From the cell containing the given text, extract its center point as (x, y) coordinate. 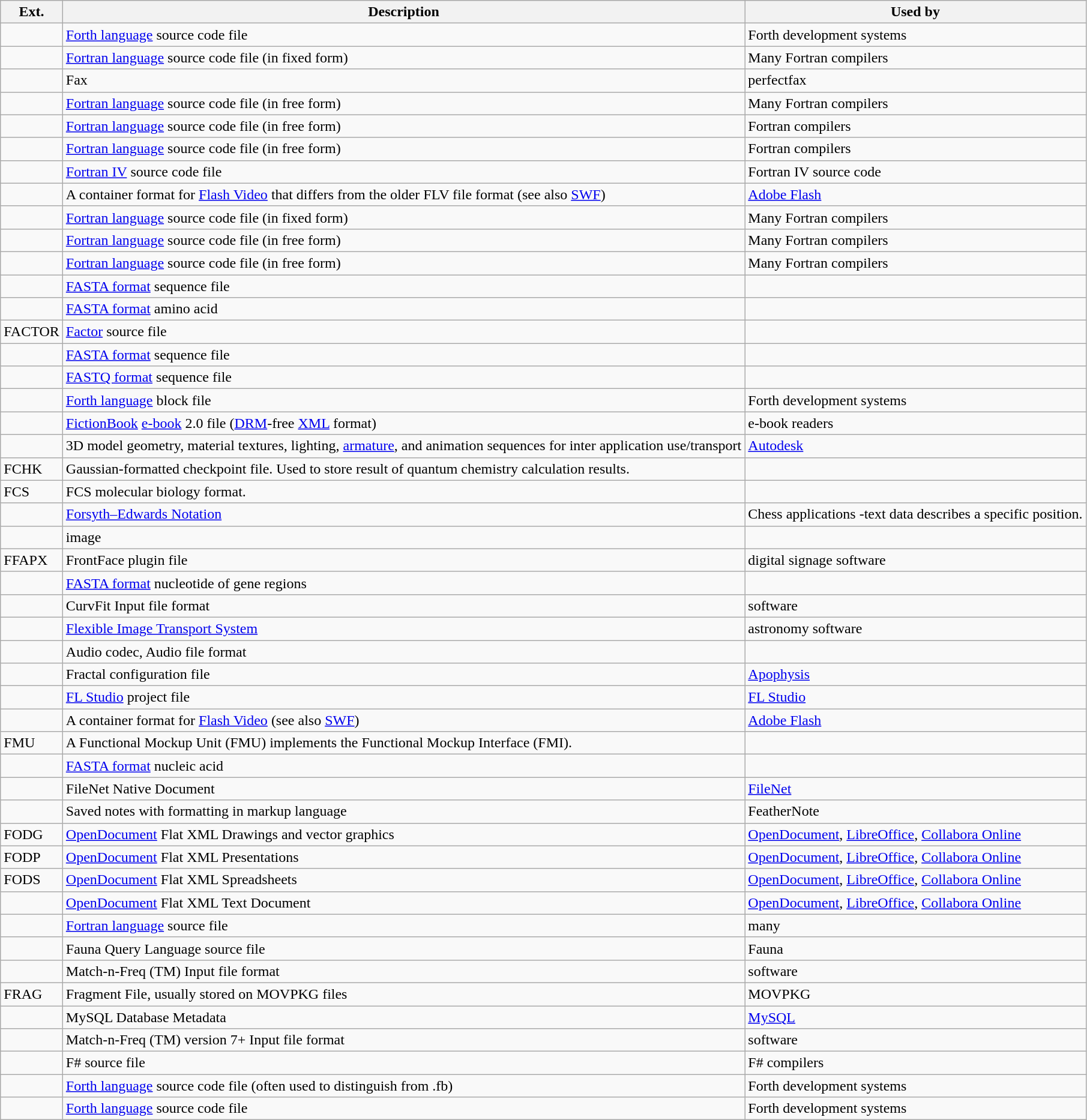
Fauna (915, 948)
Saved notes with formatting in markup language (403, 811)
FictionBook e-book 2.0 file (DRM-free XML format) (403, 423)
OpenDocument Flat XML Text Document (403, 903)
digital signage software (915, 560)
FODS (32, 880)
CurvFit Input file format (403, 606)
FCS molecular biology format. (403, 492)
FCS (32, 492)
OpenDocument Flat XML Spreadsheets (403, 880)
A container format for Flash Video that differs from the older FLV file format (see also SWF) (403, 194)
FODG (32, 834)
FL Studio (915, 697)
FASTA format amino acid (403, 309)
Flexible Image Transport System (403, 628)
Fragment File, usually stored on MOVPKG files (403, 994)
Fauna Query Language source file (403, 948)
Description (403, 12)
FeatherNote (915, 811)
FRAG (32, 994)
Fortran language source file (403, 926)
OpenDocument Flat XML Presentations (403, 857)
Autodesk (915, 446)
F# source file (403, 1063)
Fractal configuration file (403, 675)
FACTOR (32, 332)
A container format for Flash Video (see also SWF) (403, 720)
Match-n-Freq (TM) version 7+ Input file format (403, 1040)
Fortran IV source code (915, 172)
Chess applications -text data describes a specific position. (915, 514)
F# compilers (915, 1063)
Audio codec, Audio file format (403, 651)
perfectfax (915, 80)
FFAPX (32, 560)
many (915, 926)
Fax (403, 80)
MOVPKG (915, 994)
FileNet Native Document (403, 789)
astronomy software (915, 628)
FASTA format nucleotide of gene regions (403, 583)
FODP (32, 857)
Ext. (32, 12)
Forth language block file (403, 400)
Forth language source code file (often used to distinguish from .fb) (403, 1086)
FileNet (915, 789)
FCHK (32, 469)
MySQL Database Metadata (403, 1017)
FL Studio project file (403, 697)
Forsyth–Edwards Notation (403, 514)
A Functional Mockup Unit (FMU) implements the Functional Mockup Interface (FMI). (403, 743)
FASTA format nucleic acid (403, 766)
3D model geometry, material textures, lighting, armature, and animation sequences for inter application use/transport (403, 446)
Match-n-Freq (TM) Input file format (403, 971)
Gaussian-formatted checkpoint file. Used to store result of quantum chemistry calculation results. (403, 469)
FASTQ format sequence file (403, 378)
Apophysis (915, 675)
MySQL (915, 1017)
image (403, 537)
OpenDocument Flat XML Drawings and vector graphics (403, 834)
FMU (32, 743)
Used by (915, 12)
FrontFace plugin file (403, 560)
Fortran IV source code file (403, 172)
e-book readers (915, 423)
Factor source file (403, 332)
